Return [X, Y] of the center of cell containing provided text 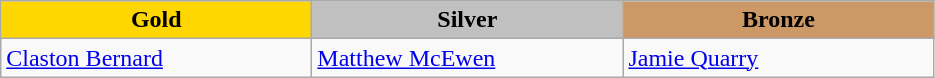
Claston Bernard [156, 58]
Jamie Quarry [778, 58]
Matthew McEwen [468, 58]
Silver [468, 20]
Bronze [778, 20]
Gold [156, 20]
